Return (X, Y) of the center of cell containing provided text 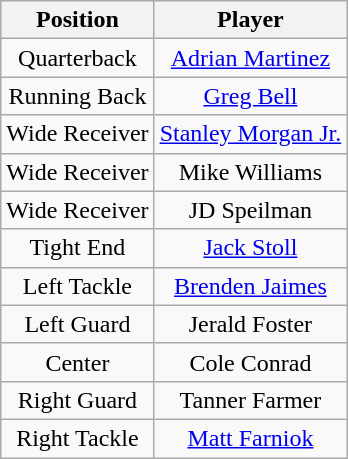
Player (250, 20)
Jack Stoll (250, 248)
Jerald Foster (250, 324)
Stanley Morgan Jr. (250, 134)
Greg Bell (250, 96)
Tight End (78, 248)
Position (78, 20)
Adrian Martinez (250, 58)
Left Guard (78, 324)
Tanner Farmer (250, 400)
Center (78, 362)
JD Speilman (250, 210)
Running Back (78, 96)
Right Tackle (78, 438)
Brenden Jaimes (250, 286)
Mike Williams (250, 172)
Cole Conrad (250, 362)
Right Guard (78, 400)
Left Tackle (78, 286)
Quarterback (78, 58)
Matt Farniok (250, 438)
